Search for the cell housing the specified text and yield its (x, y) center coordinate. 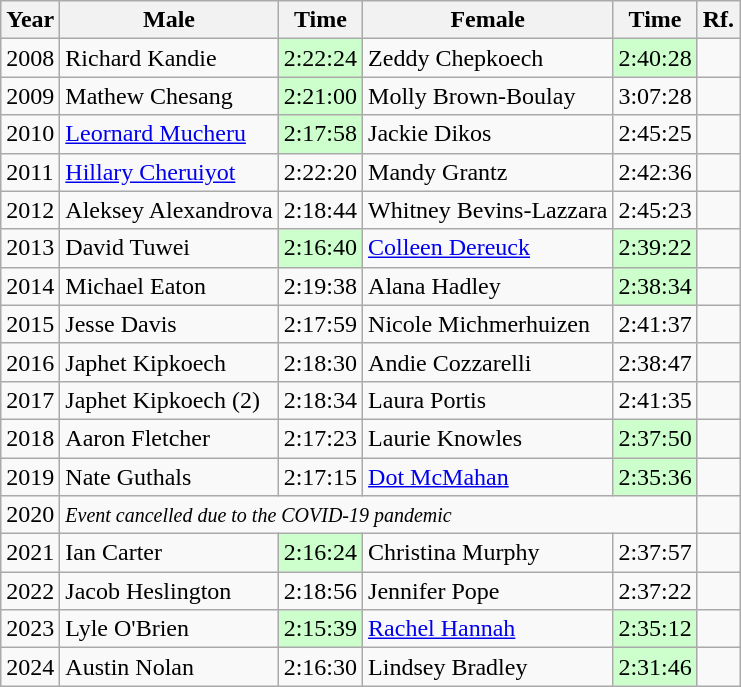
Nate Guthals (169, 477)
2:17:58 (320, 134)
2:35:12 (655, 629)
2:37:22 (655, 591)
2019 (30, 477)
2:16:24 (320, 553)
2022 (30, 591)
2:42:36 (655, 172)
Ian Carter (169, 553)
2017 (30, 400)
Laura Portis (488, 400)
Nicole Michmerhuizen (488, 324)
2:17:23 (320, 438)
2:22:24 (320, 58)
2020 (30, 515)
Year (30, 20)
2013 (30, 248)
Whitney Bevins-Lazzara (488, 210)
2:18:56 (320, 591)
Zeddy Chepkoech (488, 58)
2:38:34 (655, 286)
2:15:39 (320, 629)
Colleen Dereuck (488, 248)
Andie Cozzarelli (488, 362)
Rf. (718, 20)
Richard Kandie (169, 58)
2:38:47 (655, 362)
2:45:23 (655, 210)
2:37:57 (655, 553)
Jacob Heslington (169, 591)
2:18:34 (320, 400)
Jackie Dikos (488, 134)
2:45:25 (655, 134)
Christina Murphy (488, 553)
2023 (30, 629)
David Tuwei (169, 248)
2:40:28 (655, 58)
Molly Brown-Boulay (488, 96)
Female (488, 20)
2:41:37 (655, 324)
2:16:30 (320, 667)
Michael Eaton (169, 286)
Japhet Kipkoech (2) (169, 400)
Laurie Knowles (488, 438)
Jesse Davis (169, 324)
Lyle O'Brien (169, 629)
Japhet Kipkoech (169, 362)
2:37:50 (655, 438)
2:18:30 (320, 362)
2:41:35 (655, 400)
Male (169, 20)
Austin Nolan (169, 667)
2:39:22 (655, 248)
Alana Hadley (488, 286)
2:18:44 (320, 210)
2011 (30, 172)
2:31:46 (655, 667)
Dot McMahan (488, 477)
Leornard Mucheru (169, 134)
3:07:28 (655, 96)
2014 (30, 286)
Mandy Grantz (488, 172)
Aleksey Alexandrova (169, 210)
2015 (30, 324)
Rachel Hannah (488, 629)
2016 (30, 362)
Lindsey Bradley (488, 667)
Hillary Cheruiyot (169, 172)
2:17:59 (320, 324)
Aaron Fletcher (169, 438)
2010 (30, 134)
2:21:00 (320, 96)
2008 (30, 58)
Mathew Chesang (169, 96)
Event cancelled due to the COVID-19 pandemic (378, 515)
Jennifer Pope (488, 591)
2:19:38 (320, 286)
2:16:40 (320, 248)
2018 (30, 438)
2012 (30, 210)
2009 (30, 96)
2021 (30, 553)
2:17:15 (320, 477)
2:22:20 (320, 172)
2024 (30, 667)
2:35:36 (655, 477)
